Pinpoint the cell where the given text exists, returning its (x, y) midpoint coordinate. 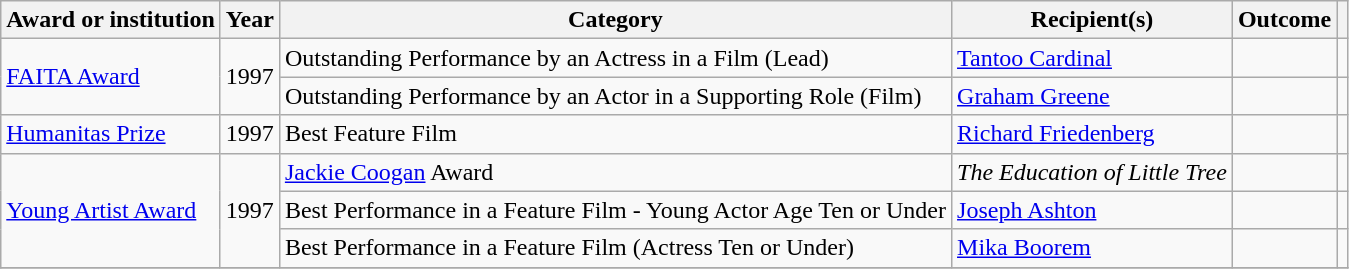
Recipient(s) (1092, 20)
Category (615, 20)
Tantoo Cardinal (1092, 58)
Best Feature Film (615, 134)
Humanitas Prize (111, 134)
FAITA Award (111, 77)
Year (250, 20)
Best Performance in a Feature Film - Young Actor Age Ten or Under (615, 210)
Best Performance in a Feature Film (Actress Ten or Under) (615, 248)
Outstanding Performance by an Actor in a Supporting Role (Film) (615, 96)
Outstanding Performance by an Actress in a Film (Lead) (615, 58)
Award or institution (111, 20)
Young Artist Award (111, 210)
Richard Friedenberg (1092, 134)
Outcome (1284, 20)
Jackie Coogan Award (615, 172)
Joseph Ashton (1092, 210)
Graham Greene (1092, 96)
Mika Boorem (1092, 248)
The Education of Little Tree (1092, 172)
